From the cell containing the given text, extract its center point as [x, y] coordinate. 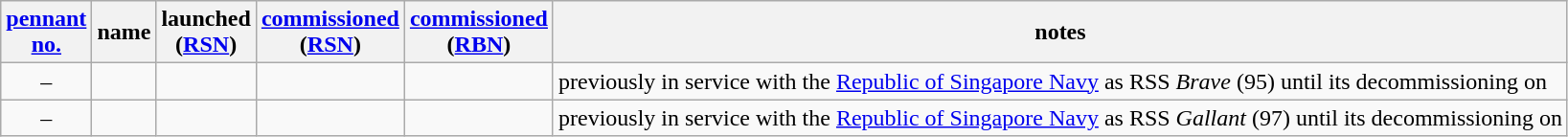
commissioned(RBN) [479, 33]
previously in service with the Republic of Singapore Navy as RSS Gallant (97) until its decommissioning on [1059, 118]
launched(RSN) [206, 33]
name [125, 33]
pennantno. [46, 33]
commissioned(RSN) [330, 33]
notes [1059, 33]
previously in service with the Republic of Singapore Navy as RSS Brave (95) until its decommissioning on [1059, 81]
